For the text-containing cell, return its midpoint in [X, Y] coordinate format. 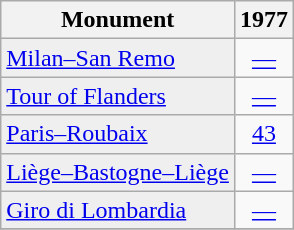
Tour of Flanders [118, 96]
Liège–Bastogne–Liège [118, 172]
Monument [118, 20]
1977 [264, 20]
Paris–Roubaix [118, 134]
43 [264, 134]
Giro di Lombardia [118, 210]
Milan–San Remo [118, 58]
